From the cell containing the given text, extract its center point as [x, y] coordinate. 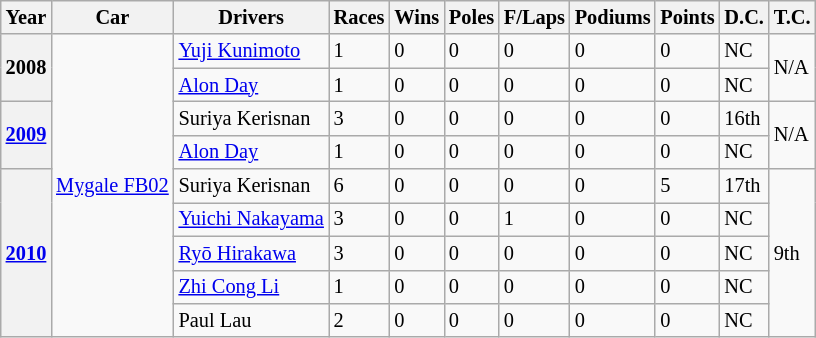
6 [360, 186]
2 [360, 320]
Car [112, 17]
Yuichi Nakayama [252, 219]
2010 [26, 253]
Paul Lau [252, 320]
9th [792, 253]
D.C. [744, 17]
17th [744, 186]
Year [26, 17]
Drivers [252, 17]
Podiums [613, 17]
2008 [26, 68]
Races [360, 17]
Ryō Hirakawa [252, 253]
F/Laps [534, 17]
Yuji Kunimoto [252, 51]
Poles [472, 17]
5 [687, 186]
Points [687, 17]
2009 [26, 134]
16th [744, 118]
Zhi Cong Li [252, 287]
Mygale FB02 [112, 186]
T.C. [792, 17]
Wins [416, 17]
